Search for the cell housing the specified text and yield its [x, y] center coordinate. 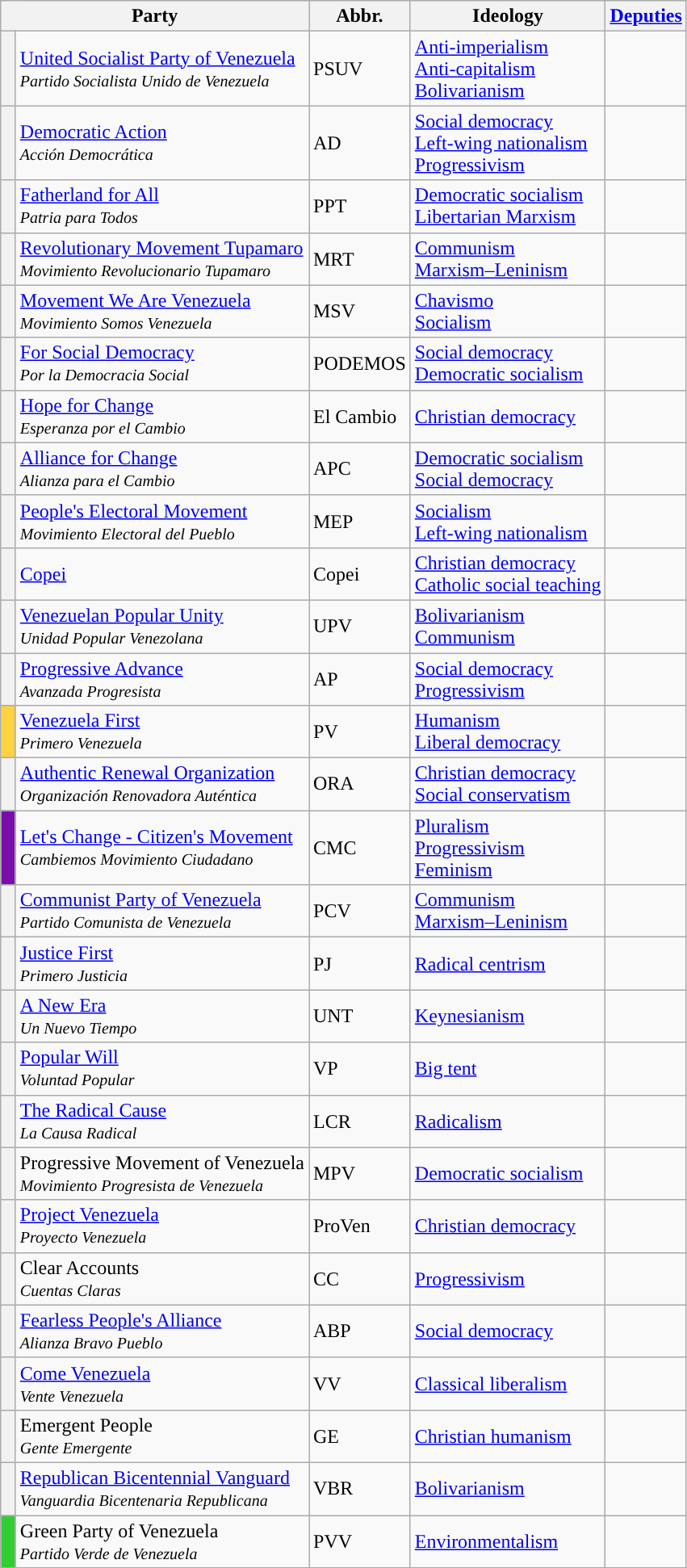
Fatherland for AllPatria para Todos [161, 207]
PPT [359, 207]
ORA [359, 785]
Come VenezuelaVente Venezuela [161, 1384]
Bolivarianism [508, 1489]
Keynesianism [508, 1016]
Alliance for ChangeAlianza para el Cambio [161, 468]
Social democracyDemocratic socialism [508, 363]
ABP [359, 1331]
El Cambio [359, 417]
Let's Change - Citizen's MovementCambiemos Movimiento Ciudadano [161, 848]
Justice FirstPrimero Justicia [161, 964]
Movement We Are VenezuelaMovimiento Somos Venezuela [161, 312]
PVV [359, 1541]
Progressive AdvanceAvanzada Progresista [161, 678]
UNT [359, 1016]
CMC [359, 848]
Deputies [646, 16]
GE [359, 1436]
VBR [359, 1489]
LCR [359, 1121]
BolivarianismCommunism [508, 627]
Hope for ChangeEsperanza por el Cambio [161, 417]
Green Party of VenezuelaPartido Verde de Venezuela [161, 1541]
ProVen [359, 1226]
Communist Party of VenezuelaPartido Comunista de Venezuela [161, 911]
Progressive Movement of Venezuela Movimiento Progresista de Venezuela [161, 1174]
PSUV [359, 69]
CC [359, 1279]
Authentic Renewal OrganizationOrganización Renovadora Auténtica [161, 785]
PCV [359, 911]
SocialismLeft-wing nationalism [508, 522]
The Radical CauseLa Causa Radical [161, 1121]
MEP [359, 522]
Anti-imperialismAnti-capitalismBolivarianism [508, 69]
Ideology [508, 16]
PJ [359, 964]
Progressivism [508, 1279]
Social democracyProgressivism [508, 678]
Abbr. [359, 16]
Venezuela FirstPrimero Venezuela [161, 732]
Radicalism [508, 1121]
Social democracy [508, 1331]
Party [155, 16]
United Socialist Party of VenezuelaPartido Socialista Unido de Venezuela [161, 69]
Clear Accounts Cuentas Claras [161, 1279]
Emergent People Gente Emergente [161, 1436]
Fearless People's AllianceAlianza Bravo Pueblo [161, 1331]
Big tent [508, 1069]
Popular WillVoluntad Popular [161, 1069]
PODEMOS [359, 363]
APC [359, 468]
AP [359, 678]
MRT [359, 258]
Social democracyLeft-wing nationalismProgressivism [508, 143]
ChavismoSocialism [508, 312]
PluralismProgressivismFeminism [508, 848]
Project VenezuelaProyecto Venezuela [161, 1226]
VV [359, 1384]
Classical liberalism [508, 1384]
A New EraUn Nuevo Tiempo [161, 1016]
Democratic ActionAcción Democrática [161, 143]
Christian democracyCatholic social teaching [508, 573]
People's Electoral MovementMovimiento Electoral del Pueblo [161, 522]
MPV [359, 1174]
Democratic socialismLibertarian Marxism [508, 207]
Christian democracySocial conservatism [508, 785]
Radical centrism [508, 964]
For Social DemocracyPor la Democracia Social [161, 363]
Republican Bicentennial VanguardVanguardia Bicentenaria Republicana [161, 1489]
Venezuelan Popular UnityUnidad Popular Venezolana [161, 627]
UPV [359, 627]
MSV [359, 312]
PV [359, 732]
Christian humanism [508, 1436]
HumanismLiberal democracy [508, 732]
VP [359, 1069]
Environmentalism [508, 1541]
Democratic socialism [508, 1174]
Democratic socialismSocial democracy [508, 468]
AD [359, 143]
Revolutionary Movement TupamaroMovimiento Revolucionario Tupamaro [161, 258]
